Determine the (x, y) coordinate at the center of the cell enclosing the given text.  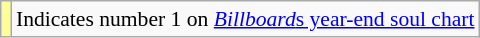
Indicates number 1 on Billboards year-end soul chart (246, 19)
